Extract the (X, Y) coordinate from the center of the cell holding the provided text.  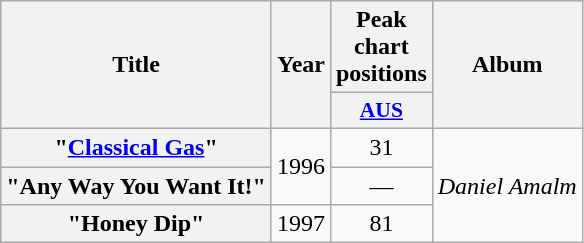
Title (136, 65)
"Honey Dip" (136, 224)
"Any Way You Want It!" (136, 185)
Album (507, 65)
81 (381, 224)
AUS (381, 111)
31 (381, 147)
Daniel Amalm (507, 185)
— (381, 185)
1996 (300, 166)
1997 (300, 224)
Peak chart positions (381, 47)
"Classical Gas" (136, 147)
Year (300, 65)
